Search for the cell housing the specified text and yield its [X, Y] center coordinate. 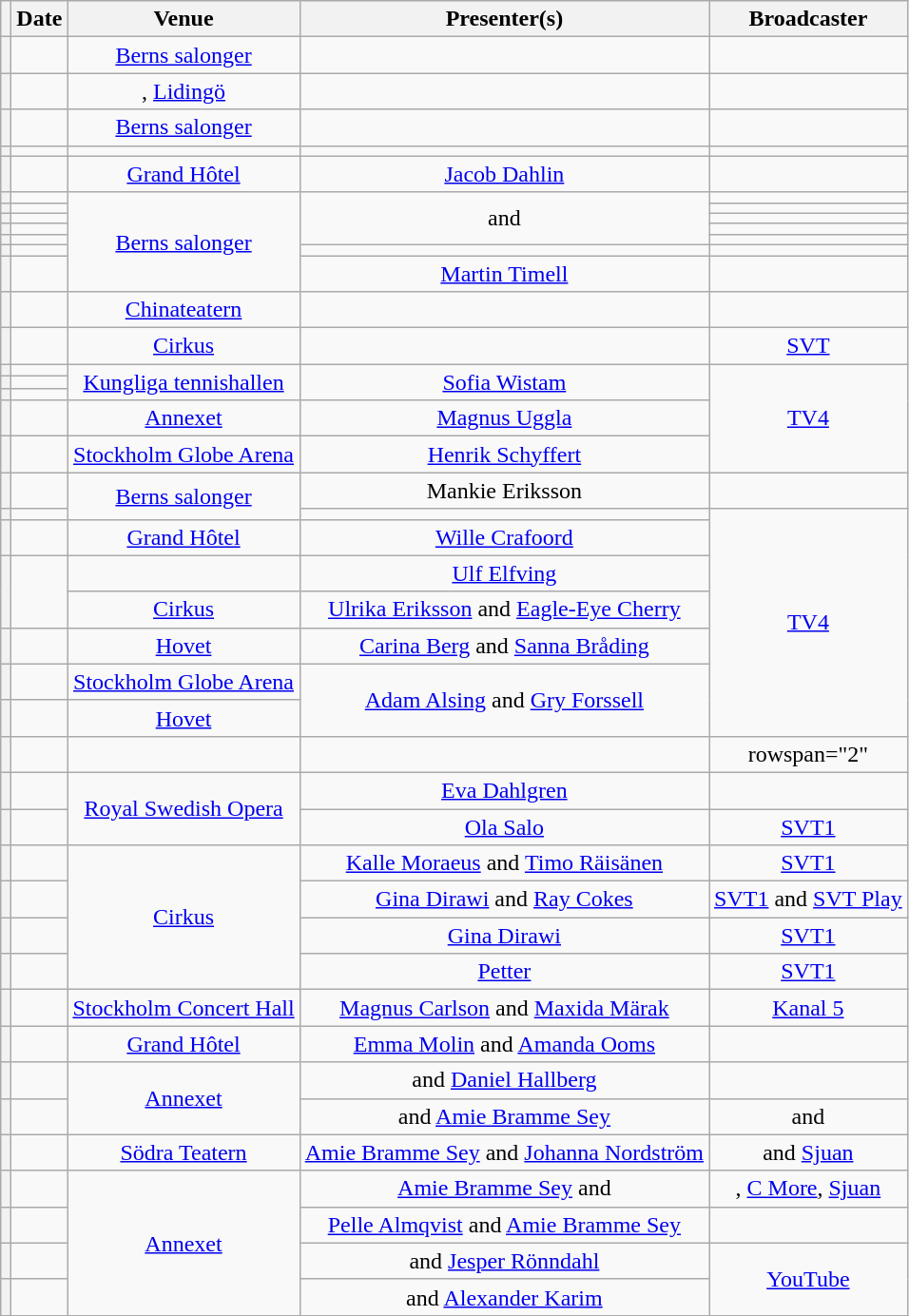
, Lidingö [184, 91]
Magnus Carlson and Maxida Märak [504, 1008]
Gina Dirawi and Ray Cokes [504, 900]
Eva Dahlgren [504, 790]
Adam Alsing and Gry Forssell [504, 700]
Chinateatern [184, 310]
Magnus Uggla [504, 418]
Ola Salo [504, 826]
, C More, Sjuan [808, 1189]
and Alexander Karim [504, 1297]
Stockholm Concert Hall [184, 1008]
Amie Bramme Sey and Johanna Nordström [504, 1152]
Broadcaster [808, 19]
SVT [808, 346]
Gina Dirawi [504, 936]
Amie Bramme Sey and [504, 1189]
Jacob Dahlin [504, 174]
Royal Swedish Opera [184, 808]
Carina Berg and Sanna Bråding [504, 646]
Emma Molin and Amanda Ooms [504, 1044]
and Jesper Rönndahl [504, 1261]
rowspan="2" [808, 754]
Date [40, 19]
Wille Crafoord [504, 537]
and Sjuan [808, 1152]
Sofia Wistam [504, 382]
Henrik Schyffert [504, 455]
YouTube [808, 1279]
Petter [504, 972]
Martin Timell [504, 273]
Södra Teatern [184, 1152]
Mankie Eriksson [504, 491]
Venue [184, 19]
Kalle Moraeus and Timo Räisänen [504, 863]
and Amie Bramme Sey [504, 1116]
and Daniel Hallberg [504, 1080]
Kanal 5 [808, 1008]
Ulf Elfving [504, 573]
Kungliga tennishallen [184, 382]
SVT1 and SVT Play [808, 900]
Presenter(s) [504, 19]
Pelle Almqvist and Amie Bramme Sey [504, 1225]
Ulrika Eriksson and Eagle-Eye Cherry [504, 610]
